Locate the cell with the specified text and output its [X, Y] center coordinate. 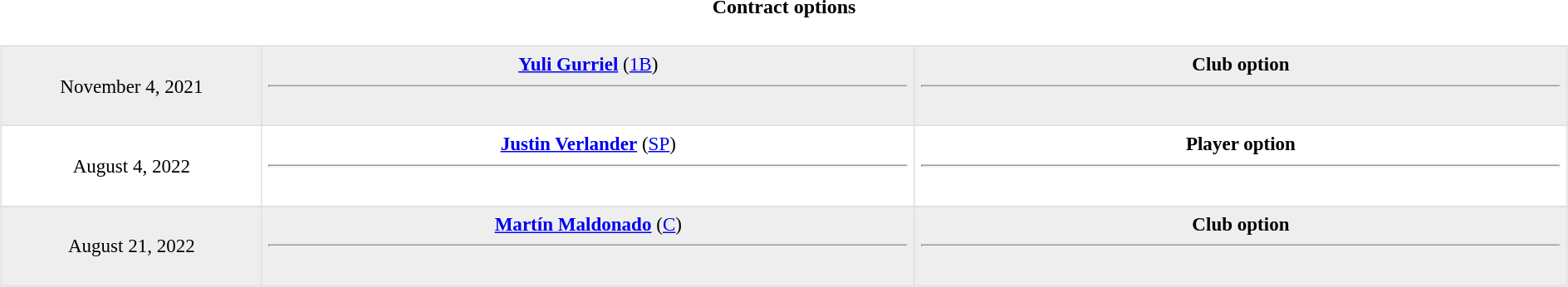
Player option [1241, 166]
August 21, 2022 [131, 246]
Yuli Gurriel (1B) [588, 86]
November 4, 2021 [131, 86]
August 4, 2022 [131, 166]
Martín Maldonado (C) [588, 246]
Justin Verlander (SP) [588, 166]
